From the cell containing the given text, extract its center point as [x, y] coordinate. 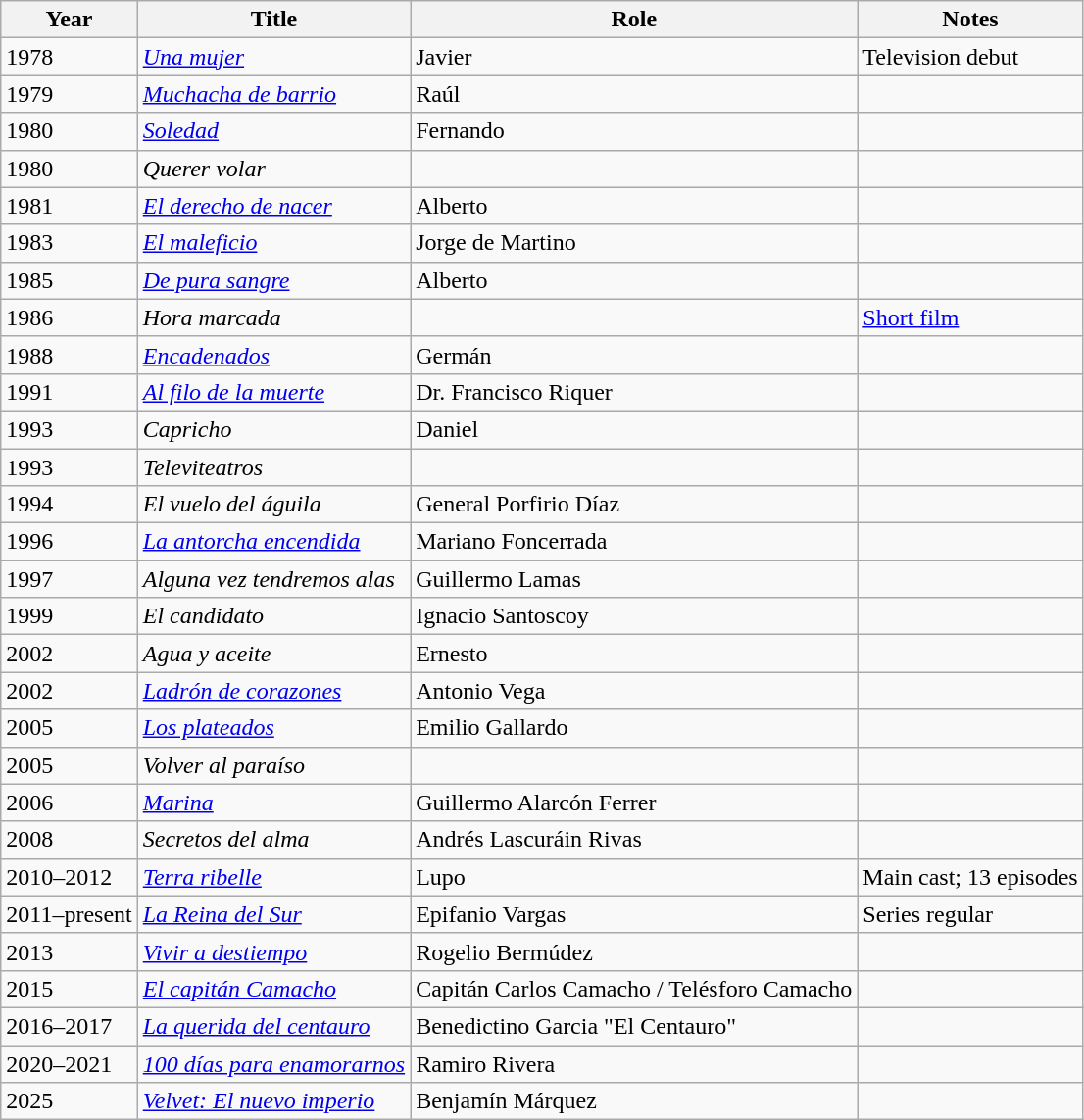
Televiteatros [273, 467]
Benedictino Garcia "El Centauro" [634, 1026]
Una mujer [273, 57]
Notes [970, 20]
2020–2021 [69, 1063]
La querida del centauro [273, 1026]
2013 [69, 951]
Javier [634, 57]
Capricho [273, 429]
La Reina del Sur [273, 914]
Fernando [634, 131]
Marina [273, 803]
Dr. Francisco Riquer [634, 392]
Raúl [634, 94]
Main cast; 13 episodes [970, 877]
Ernesto [634, 654]
1979 [69, 94]
El vuelo del águila [273, 505]
1988 [69, 355]
1994 [69, 505]
Velvet: El nuevo imperio [273, 1101]
2016–2017 [69, 1026]
Querer volar [273, 169]
Jorge de Martino [634, 243]
2015 [69, 989]
Al filo de la muerte [273, 392]
1997 [69, 579]
1985 [69, 280]
Capitán Carlos Camacho / Telésforo Camacho [634, 989]
Title [273, 20]
1978 [69, 57]
1996 [69, 542]
1991 [69, 392]
Muchacha de barrio [273, 94]
De pura sangre [273, 280]
El maleficio [273, 243]
Year [69, 20]
Guillermo Alarcón Ferrer [634, 803]
Andrés Lascuráin Rivas [634, 840]
Rogelio Bermúdez [634, 951]
100 días para enamorarnos [273, 1063]
Emilio Gallardo [634, 728]
Los plateados [273, 728]
Hora marcada [273, 317]
Soledad [273, 131]
1983 [69, 243]
2006 [69, 803]
El candidato [273, 616]
Ramiro Rivera [634, 1063]
Guillermo Lamas [634, 579]
Antonio Vega [634, 691]
Agua y aceite [273, 654]
2025 [69, 1101]
Ignacio Santoscoy [634, 616]
Benjamín Márquez [634, 1101]
Vivir a destiempo [273, 951]
Television debut [970, 57]
El derecho de nacer [273, 206]
Terra ribelle [273, 877]
Ladrón de corazones [273, 691]
Encadenados [273, 355]
La antorcha encendida [273, 542]
Short film [970, 317]
General Porfirio Díaz [634, 505]
Alguna vez tendremos alas [273, 579]
El capitán Camacho [273, 989]
Lupo [634, 877]
Role [634, 20]
1986 [69, 317]
Secretos del alma [273, 840]
2011–present [69, 914]
2010–2012 [69, 877]
2008 [69, 840]
Daniel [634, 429]
Epifanio Vargas [634, 914]
1981 [69, 206]
Series regular [970, 914]
Volver al paraíso [273, 765]
1999 [69, 616]
Germán [634, 355]
Mariano Foncerrada [634, 542]
